For the text-containing cell, return its midpoint in [X, Y] coordinate format. 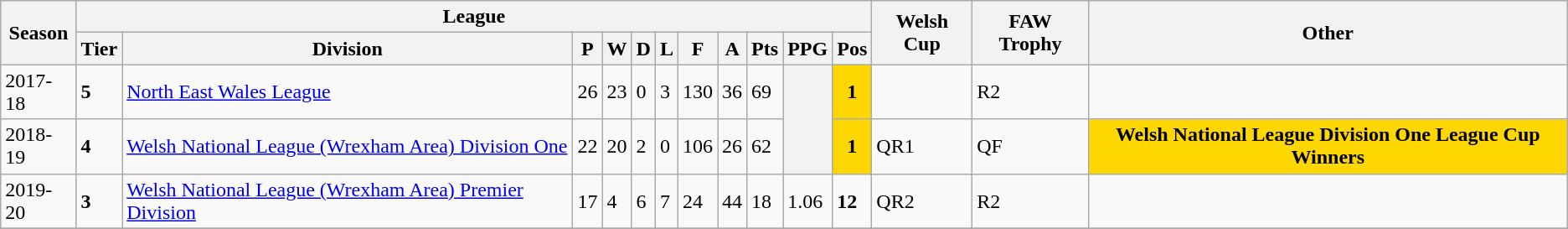
Other [1328, 33]
69 [766, 92]
1.06 [807, 201]
44 [732, 201]
23 [616, 92]
Welsh National League Division One League Cup Winners [1328, 146]
QR2 [922, 201]
Pts [766, 49]
PPG [807, 49]
2018-19 [39, 146]
130 [697, 92]
20 [616, 146]
36 [732, 92]
Tier [99, 49]
5 [99, 92]
22 [588, 146]
24 [697, 201]
QF [1030, 146]
QR1 [922, 146]
17 [588, 201]
F [697, 49]
North East Wales League [348, 92]
7 [667, 201]
P [588, 49]
League [474, 17]
2017-18 [39, 92]
Welsh Cup [922, 33]
Welsh National League (Wrexham Area) Division One [348, 146]
Division [348, 49]
2019-20 [39, 201]
12 [853, 201]
Season [39, 33]
A [732, 49]
W [616, 49]
18 [766, 201]
Pos [853, 49]
62 [766, 146]
L [667, 49]
2 [643, 146]
D [643, 49]
6 [643, 201]
Welsh National League (Wrexham Area) Premier Division [348, 201]
106 [697, 146]
FAW Trophy [1030, 33]
